Search for the cell housing the specified text and yield its [x, y] center coordinate. 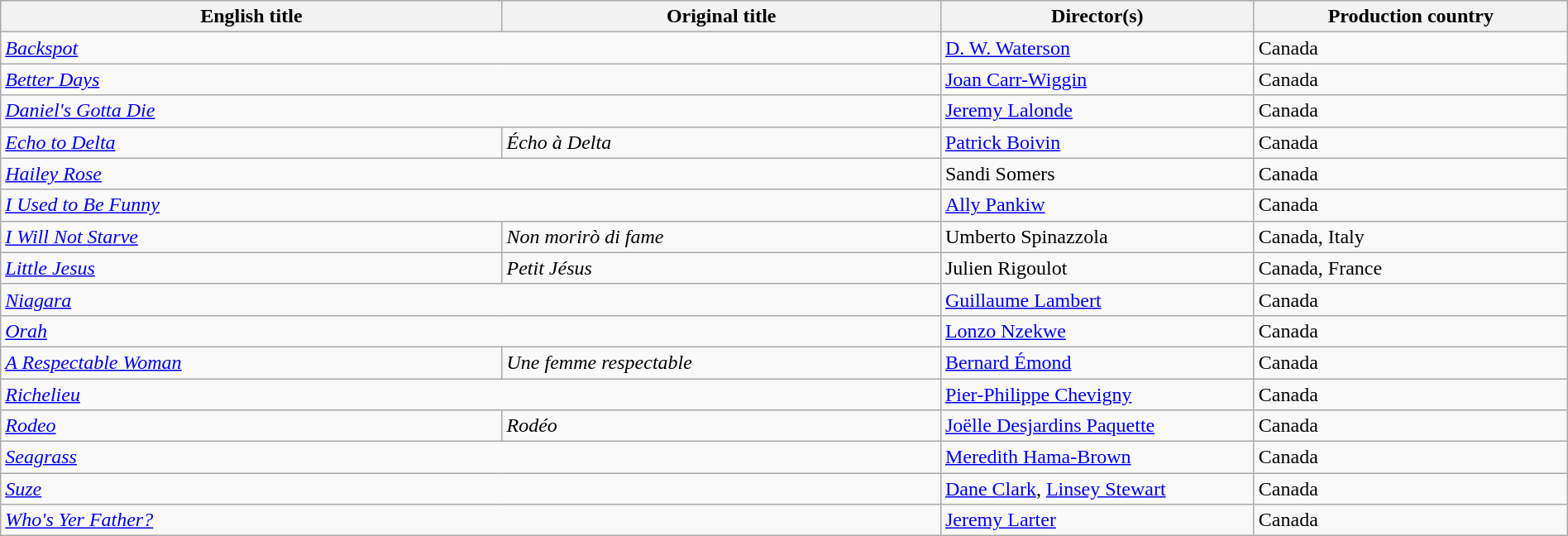
Écho à Delta [721, 142]
Guillaume Lambert [1097, 299]
Julien Rigoulot [1097, 268]
Original title [721, 17]
Umberto Spinazzola [1097, 237]
Lonzo Nzekwe [1097, 331]
Jeremy Lalonde [1097, 111]
Sandi Somers [1097, 174]
Rodeo [251, 426]
I Will Not Starve [251, 237]
Who's Yer Father? [471, 520]
Daniel's Gotta Die [471, 111]
Hailey Rose [471, 174]
Meredith Hama-Brown [1097, 457]
D. W. Waterson [1097, 48]
Echo to Delta [251, 142]
I Used to Be Funny [471, 205]
Pier-Philippe Chevigny [1097, 395]
Ally Pankiw [1097, 205]
Niagara [471, 299]
Orah [471, 331]
English title [251, 17]
Petit Jésus [721, 268]
Jeremy Larter [1097, 520]
Production country [1411, 17]
Non morirò di fame [721, 237]
Joan Carr-Wiggin [1097, 79]
Canada, Italy [1411, 237]
Joëlle Desjardins Paquette [1097, 426]
A Respectable Woman [251, 362]
Richelieu [471, 395]
Suze [471, 489]
Une femme respectable [721, 362]
Seagrass [471, 457]
Little Jesus [251, 268]
Canada, France [1411, 268]
Dane Clark, Linsey Stewart [1097, 489]
Backspot [471, 48]
Bernard Émond [1097, 362]
Better Days [471, 79]
Director(s) [1097, 17]
Rodéo [721, 426]
Patrick Boivin [1097, 142]
